Output the (x, y) coordinate of the center of the cell containing the given text.  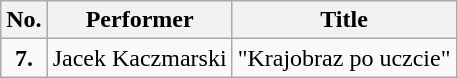
Title (344, 20)
7. (24, 58)
Performer (140, 20)
"Krajobraz po uczcie" (344, 58)
No. (24, 20)
Jacek Kaczmarski (140, 58)
